Output the (X, Y) coordinate of the center of the cell containing the given text.  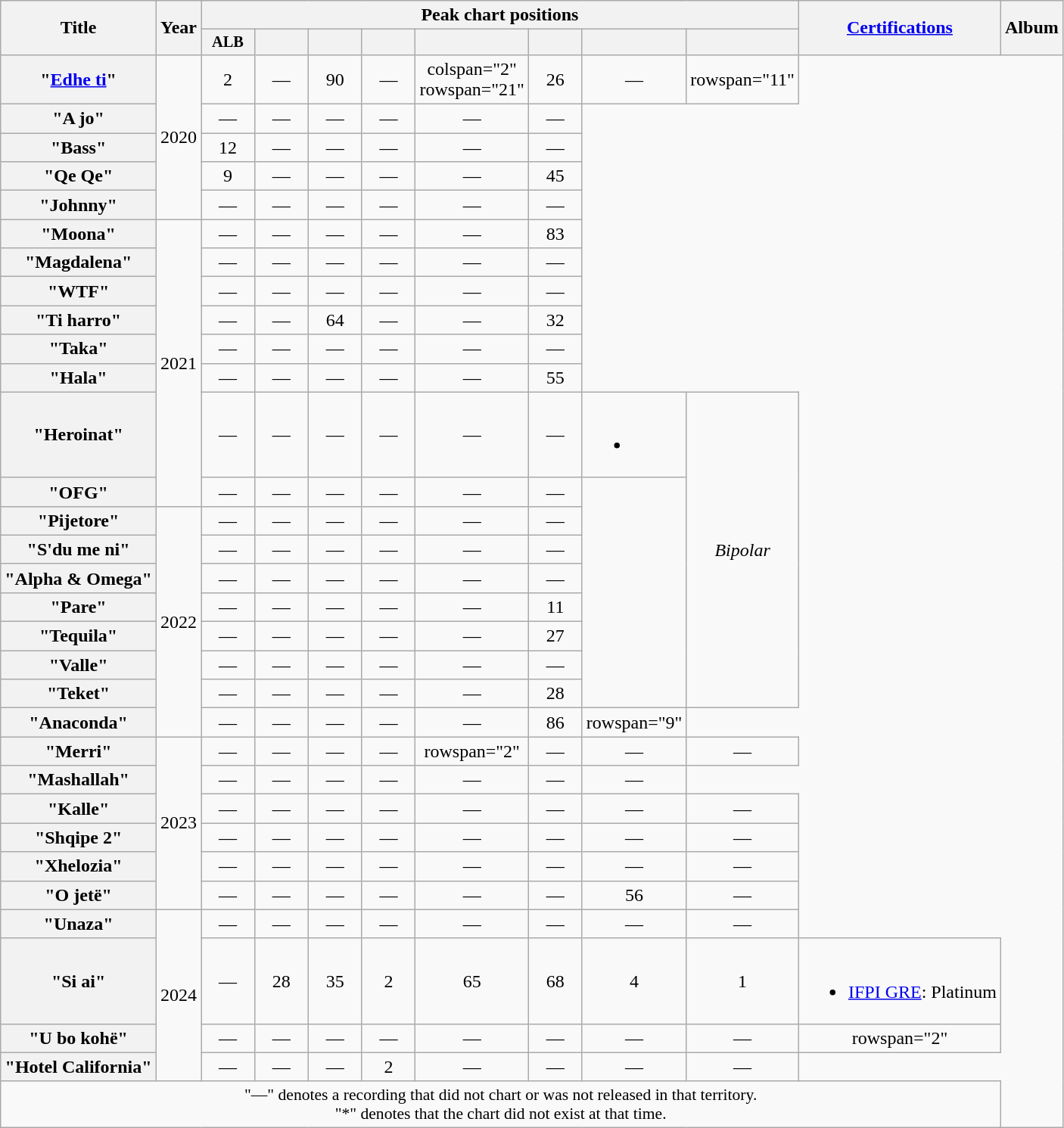
Certifications (899, 28)
56 (634, 895)
"WTF" (79, 291)
"Mashallah" (79, 780)
"Alpha & Omega" (79, 578)
ALB (229, 42)
"Merri" (79, 751)
Year (179, 28)
"Anaconda" (79, 722)
9 (229, 176)
2021 (179, 363)
"Si ai" (79, 980)
"Magdalena" (79, 263)
26 (555, 79)
"Johnny" (79, 205)
27 (555, 636)
"Hotel California" (79, 1067)
"Hala" (79, 378)
"S'du me ni" (79, 549)
45 (555, 176)
Peak chart positions (500, 15)
32 (555, 320)
"O jetë" (79, 895)
"Teket" (79, 694)
2022 (179, 621)
"Tequila" (79, 636)
1 (743, 980)
2024 (179, 996)
"U bo kohë" (79, 1038)
55 (555, 378)
"Shqipe 2" (79, 837)
90 (334, 79)
"Heroinat" (79, 434)
"Qe Qe" (79, 176)
Bipolar (743, 550)
2020 (179, 136)
"Unaza" (79, 924)
86 (555, 722)
"Moona" (79, 234)
IFPI GRE: Platinum (899, 980)
Album (1032, 28)
"Edhe ti" (79, 79)
"Bass" (79, 148)
"Pijetore" (79, 520)
"Xhelozia" (79, 866)
"Valle" (79, 665)
rowspan="9" (634, 722)
Title (79, 28)
"A jo" (79, 119)
colspan="2" rowspan="21" (472, 79)
"Ti harro" (79, 320)
"Kalle" (79, 809)
64 (334, 320)
4 (634, 980)
35 (334, 980)
11 (555, 607)
65 (472, 980)
12 (229, 148)
"Taka" (79, 349)
"OFG" (79, 492)
2023 (179, 823)
68 (555, 980)
"—" denotes a recording that did not chart or was not released in that territory."*" denotes that the chart did not exist at that time. (501, 1105)
83 (555, 234)
"Pare" (79, 607)
rowspan="11" (743, 79)
